For the text-containing cell, return its midpoint in [X, Y] coordinate format. 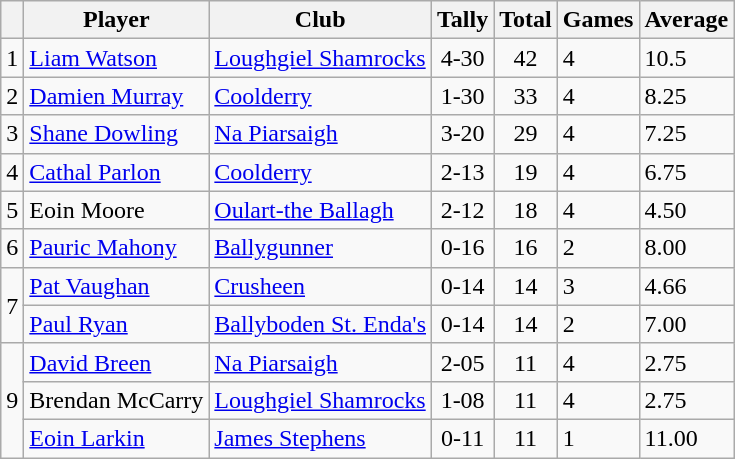
Eoin Moore [116, 210]
4.50 [686, 210]
Eoin Larkin [116, 438]
Player [116, 20]
11.00 [686, 438]
Pat Vaughan [116, 286]
4.66 [686, 286]
29 [526, 134]
Brendan McCarry [116, 400]
10.5 [686, 58]
David Breen [116, 362]
16 [526, 248]
18 [526, 210]
Total [526, 20]
Liam Watson [116, 58]
6 [12, 248]
7 [12, 305]
2-05 [463, 362]
1-08 [463, 400]
Ballyboden St. Enda's [320, 324]
5 [12, 210]
2-12 [463, 210]
9 [12, 400]
Games [598, 20]
Tally [463, 20]
1-30 [463, 96]
Club [320, 20]
Pauric Mahony [116, 248]
Damien Murray [116, 96]
Crusheen [320, 286]
4-30 [463, 58]
8.00 [686, 248]
Average [686, 20]
James Stephens [320, 438]
Ballygunner [320, 248]
0-11 [463, 438]
Cathal Parlon [116, 172]
2-13 [463, 172]
7.25 [686, 134]
Oulart-the Ballagh [320, 210]
3-20 [463, 134]
19 [526, 172]
Shane Dowling [116, 134]
6.75 [686, 172]
8.25 [686, 96]
0-16 [463, 248]
42 [526, 58]
33 [526, 96]
Paul Ryan [116, 324]
7.00 [686, 324]
